For the text-containing cell, return its midpoint in (X, Y) coordinate format. 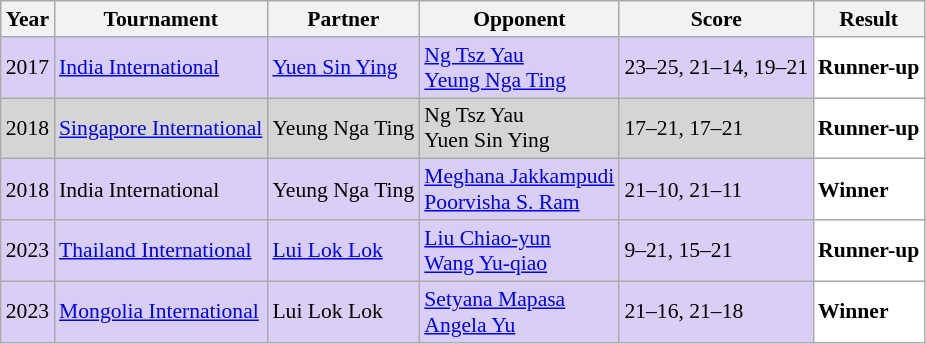
Liu Chiao-yun Wang Yu-qiao (519, 250)
Partner (343, 19)
Tournament (160, 19)
Ng Tsz Yau Yuen Sin Ying (519, 128)
Year (28, 19)
Score (716, 19)
Setyana Mapasa Angela Yu (519, 312)
23–25, 21–14, 19–21 (716, 68)
Result (868, 19)
Opponent (519, 19)
Ng Tsz Yau Yeung Nga Ting (519, 68)
21–16, 21–18 (716, 312)
Thailand International (160, 250)
9–21, 15–21 (716, 250)
Mongolia International (160, 312)
Yuen Sin Ying (343, 68)
21–10, 21–11 (716, 190)
2017 (28, 68)
Meghana Jakkampudi Poorvisha S. Ram (519, 190)
Singapore International (160, 128)
17–21, 17–21 (716, 128)
